Return the [x, y] coordinate for the center point of the cell that contains the specified text.  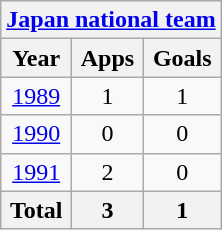
2 [108, 172]
1989 [36, 96]
3 [108, 210]
Year [36, 58]
Total [36, 210]
1991 [36, 172]
1990 [36, 134]
Apps [108, 58]
Japan national team [111, 20]
Goals [182, 58]
